Return (X, Y) of the center of cell containing provided text 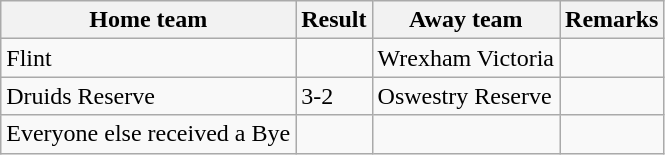
Remarks (612, 20)
Home team (148, 20)
Druids Reserve (148, 96)
Flint (148, 58)
Wrexham Victoria (466, 58)
3-2 (334, 96)
Oswestry Reserve (466, 96)
Result (334, 20)
Away team (466, 20)
Everyone else received a Bye (148, 134)
